Extract the (X, Y) coordinate from the center of the cell holding the provided text.  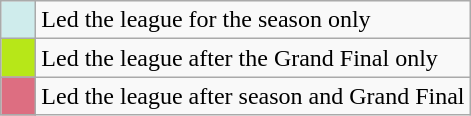
Led the league after season and Grand Final (253, 96)
Led the league after the Grand Final only (253, 58)
Led the league for the season only (253, 20)
